Identify which cell holds the provided text, then report its [X, Y] central coordinate. 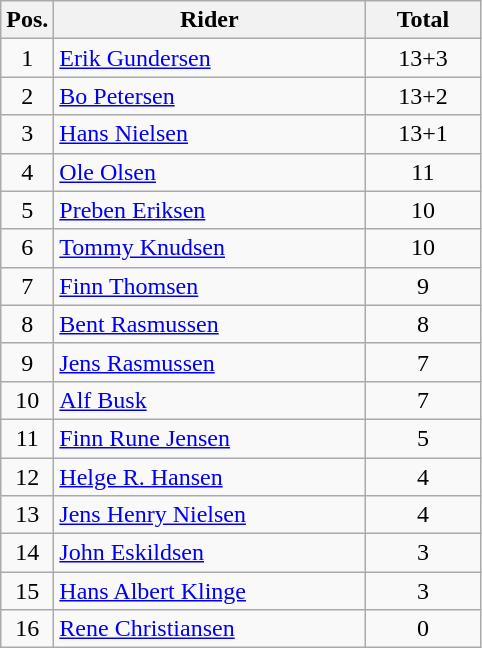
Pos. [28, 20]
13+2 [423, 96]
2 [28, 96]
0 [423, 629]
Jens Rasmussen [210, 362]
Tommy Knudsen [210, 248]
Rider [210, 20]
13 [28, 515]
Hans Albert Klinge [210, 591]
Preben Eriksen [210, 210]
16 [28, 629]
13+3 [423, 58]
12 [28, 477]
Erik Gundersen [210, 58]
John Eskildsen [210, 553]
Bent Rasmussen [210, 324]
1 [28, 58]
Alf Busk [210, 400]
Finn Rune Jensen [210, 438]
13+1 [423, 134]
Bo Petersen [210, 96]
Jens Henry Nielsen [210, 515]
Finn Thomsen [210, 286]
6 [28, 248]
14 [28, 553]
Helge R. Hansen [210, 477]
Total [423, 20]
Rene Christiansen [210, 629]
Hans Nielsen [210, 134]
15 [28, 591]
Ole Olsen [210, 172]
